For the text-containing cell, return its midpoint in [X, Y] coordinate format. 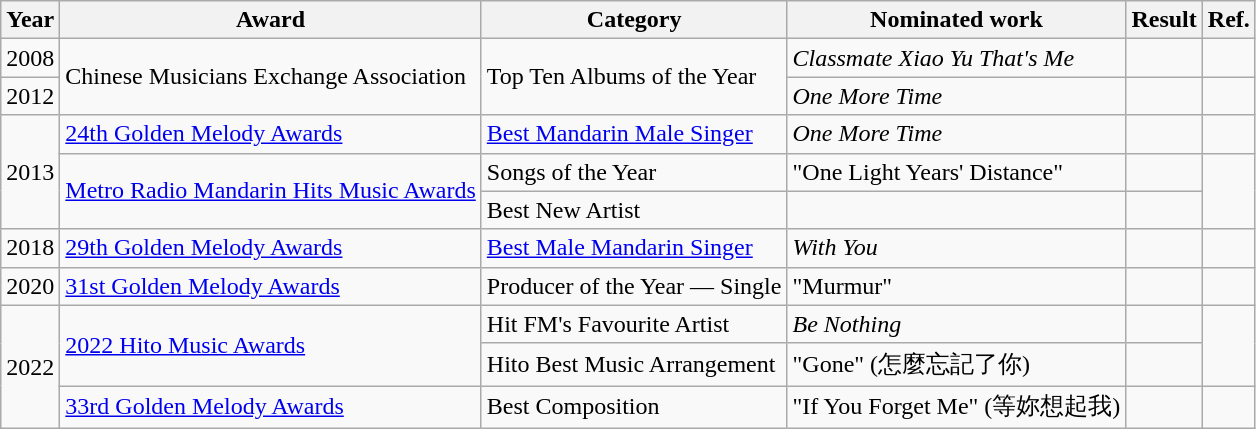
Best Mandarin Male Singer [634, 134]
Metro Radio Mandarin Hits Music Awards [270, 191]
"Gone" (怎麼忘記了你) [956, 364]
Producer of the Year — Single [634, 286]
Top Ten Albums of the Year [634, 77]
Year [30, 20]
Category [634, 20]
29th Golden Melody Awards [270, 248]
2022 Hito Music Awards [270, 346]
"Murmur" [956, 286]
Best Composition [634, 408]
33rd Golden Melody Awards [270, 408]
24th Golden Melody Awards [270, 134]
"If You Forget Me" (等妳想起我) [956, 408]
2020 [30, 286]
2012 [30, 96]
Award [270, 20]
With You [956, 248]
Best New Artist [634, 210]
Best Male Mandarin Singer [634, 248]
Be Nothing [956, 324]
2013 [30, 172]
Nominated work [956, 20]
2018 [30, 248]
Ref. [1228, 20]
Result [1164, 20]
31st Golden Melody Awards [270, 286]
2008 [30, 58]
2022 [30, 366]
Songs of the Year [634, 172]
Chinese Musicians Exchange Association [270, 77]
Hit FM's Favourite Artist [634, 324]
Classmate Xiao Yu That's Me [956, 58]
"One Light Years' Distance" [956, 172]
Hito Best Music Arrangement [634, 364]
